Search for the cell housing the specified text and yield its [X, Y] center coordinate. 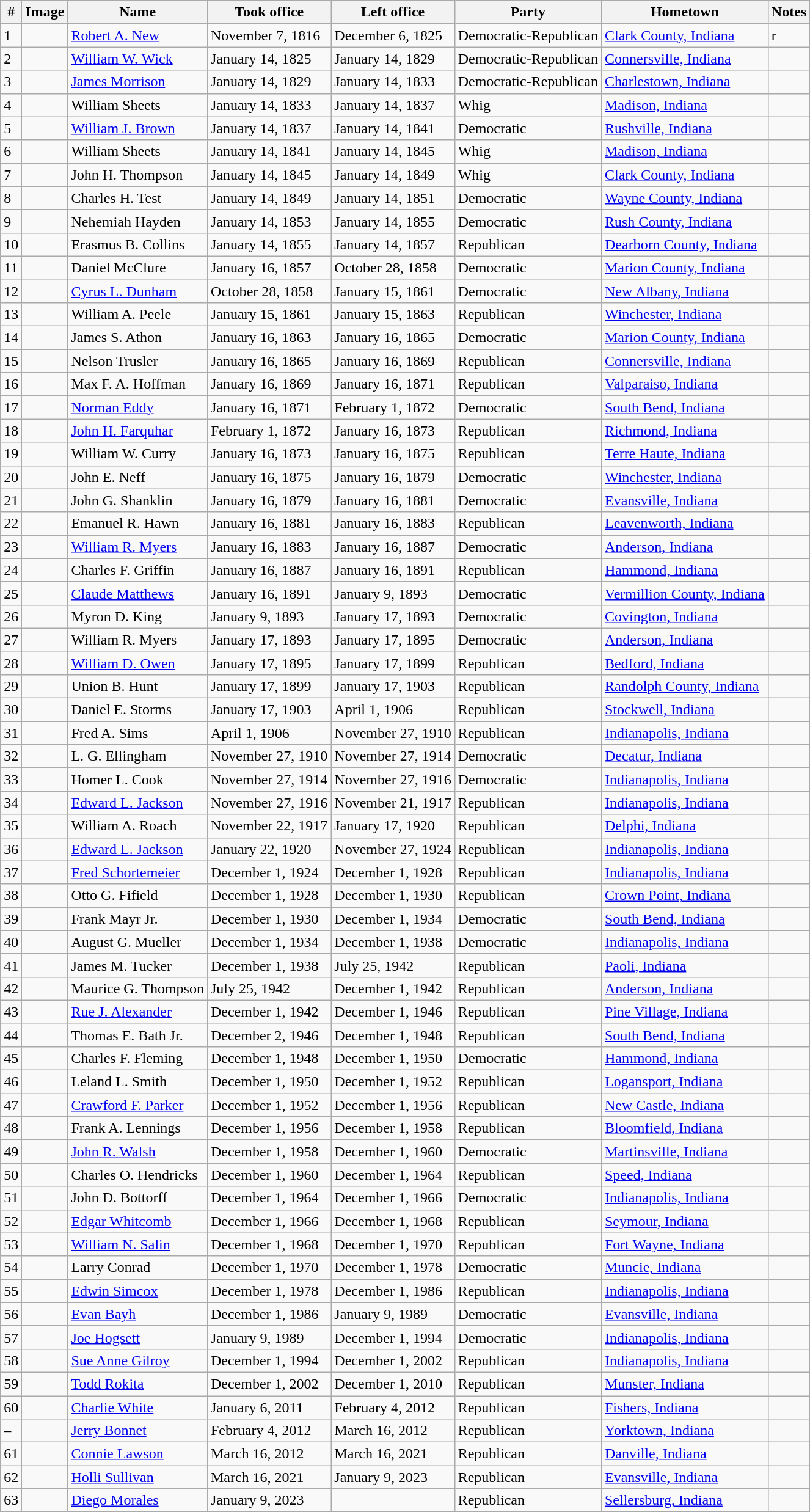
29 [11, 687]
Left office [393, 12]
Muncie, Indiana [684, 1268]
December 1, 1924 [269, 872]
Larry Conrad [138, 1268]
Bedford, Indiana [684, 663]
43 [11, 1012]
Thomas E. Bath Jr. [138, 1035]
17 [11, 407]
January 22, 1920 [269, 849]
January 6, 2011 [269, 1407]
Frank A. Lennings [138, 1128]
November 7, 1816 [269, 35]
56 [11, 1314]
5 [11, 128]
57 [11, 1337]
51 [11, 1198]
3 [11, 82]
Danville, Indiana [684, 1454]
Hometown [684, 12]
45 [11, 1059]
Holli Sullivan [138, 1477]
62 [11, 1477]
John E. Neff [138, 477]
Erasmus B. Collins [138, 244]
Homer L. Cook [138, 780]
8 [11, 198]
Charlestown, Indiana [684, 82]
December 1, 2010 [393, 1384]
Nelson Trusler [138, 361]
r [789, 35]
21 [11, 500]
13 [11, 315]
William A. Peele [138, 315]
12 [11, 291]
Seymour, Indiana [684, 1221]
60 [11, 1407]
Charles H. Test [138, 198]
New Castle, Indiana [684, 1105]
Myron D. King [138, 616]
December 6, 1825 [393, 35]
Fishers, Indiana [684, 1407]
Terre Haute, Indiana [684, 454]
Fred Schortemeier [138, 872]
25 [11, 593]
23 [11, 547]
Image [45, 12]
50 [11, 1175]
Claude Matthews [138, 593]
55 [11, 1291]
28 [11, 663]
January 15, 1863 [393, 315]
Sellersburg, Indiana [684, 1500]
Max F. A. Hoffman [138, 384]
Logansport, Indiana [684, 1082]
John H. Thompson [138, 175]
William D. Owen [138, 663]
January 14, 1825 [269, 59]
L. G. Ellingham [138, 756]
61 [11, 1454]
Name [138, 12]
42 [11, 988]
Rue J. Alexander [138, 1012]
William J. Brown [138, 128]
58 [11, 1360]
2 [11, 59]
January 14, 1857 [393, 244]
34 [11, 803]
Maurice G. Thompson [138, 988]
January 14, 1853 [269, 221]
Notes [789, 12]
Joe Hogsett [138, 1337]
Emanuel R. Hawn [138, 524]
10 [11, 244]
James S. Athon [138, 338]
19 [11, 454]
Valparaiso, Indiana [684, 384]
53 [11, 1244]
49 [11, 1152]
Rush County, Indiana [684, 221]
44 [11, 1035]
15 [11, 361]
New Albany, Indiana [684, 291]
November 22, 1917 [269, 826]
46 [11, 1082]
52 [11, 1221]
Wayne County, Indiana [684, 198]
Covington, Indiana [684, 616]
41 [11, 965]
63 [11, 1500]
Edwin Simcox [138, 1291]
Diego Morales [138, 1500]
December 2, 1946 [269, 1035]
36 [11, 849]
7 [11, 175]
Martinsville, Indiana [684, 1152]
Robert A. New [138, 35]
39 [11, 919]
47 [11, 1105]
Party [528, 12]
Yorktown, Indiana [684, 1431]
Richmond, Indiana [684, 431]
Norman Eddy [138, 407]
James M. Tucker [138, 965]
59 [11, 1384]
William A. Roach [138, 826]
22 [11, 524]
Paoli, Indiana [684, 965]
1 [11, 35]
Pine Village, Indiana [684, 1012]
January 16, 1863 [269, 338]
48 [11, 1128]
Bloomfield, Indiana [684, 1128]
January 14, 1851 [393, 198]
33 [11, 780]
Dearborn County, Indiana [684, 244]
Union B. Hunt [138, 687]
35 [11, 826]
Nehemiah Hayden [138, 221]
James Morrison [138, 82]
John G. Shanklin [138, 500]
Took office [269, 12]
Otto G. Fifield [138, 896]
Fort Wayne, Indiana [684, 1244]
Cyrus L. Dunham [138, 291]
14 [11, 338]
Charles O. Hendricks [138, 1175]
9 [11, 221]
11 [11, 268]
16 [11, 384]
Charles F. Griffin [138, 570]
6 [11, 152]
Charlie White [138, 1407]
August G. Mueller [138, 942]
32 [11, 756]
December 1, 1946 [393, 1012]
Leavenworth, Indiana [684, 524]
John R. Walsh [138, 1152]
4 [11, 105]
26 [11, 616]
Stockwell, Indiana [684, 710]
Crawford F. Parker [138, 1105]
William W. Curry [138, 454]
Rushville, Indiana [684, 128]
Daniel E. Storms [138, 710]
40 [11, 942]
January 16, 1857 [269, 268]
November 27, 1924 [393, 849]
Vermillion County, Indiana [684, 593]
18 [11, 431]
Daniel McClure [138, 268]
31 [11, 733]
William W. Wick [138, 59]
30 [11, 710]
Crown Point, Indiana [684, 896]
Sue Anne Gilroy [138, 1360]
Delphi, Indiana [684, 826]
John D. Bottorff [138, 1198]
Munster, Indiana [684, 1384]
January 17, 1920 [393, 826]
– [11, 1431]
Edgar Whitcomb [138, 1221]
Decatur, Indiana [684, 756]
24 [11, 570]
37 [11, 872]
Evan Bayh [138, 1314]
Randolph County, Indiana [684, 687]
November 21, 1917 [393, 803]
# [11, 12]
Fred A. Sims [138, 733]
Speed, Indiana [684, 1175]
Jerry Bonnet [138, 1431]
Frank Mayr Jr. [138, 919]
Charles F. Fleming [138, 1059]
William N. Salin [138, 1244]
Todd Rokita [138, 1384]
54 [11, 1268]
38 [11, 896]
Connie Lawson [138, 1454]
20 [11, 477]
John H. Farquhar [138, 431]
27 [11, 640]
Leland L. Smith [138, 1082]
